Determine the (x, y) coordinate at the center of the cell enclosing the given text.  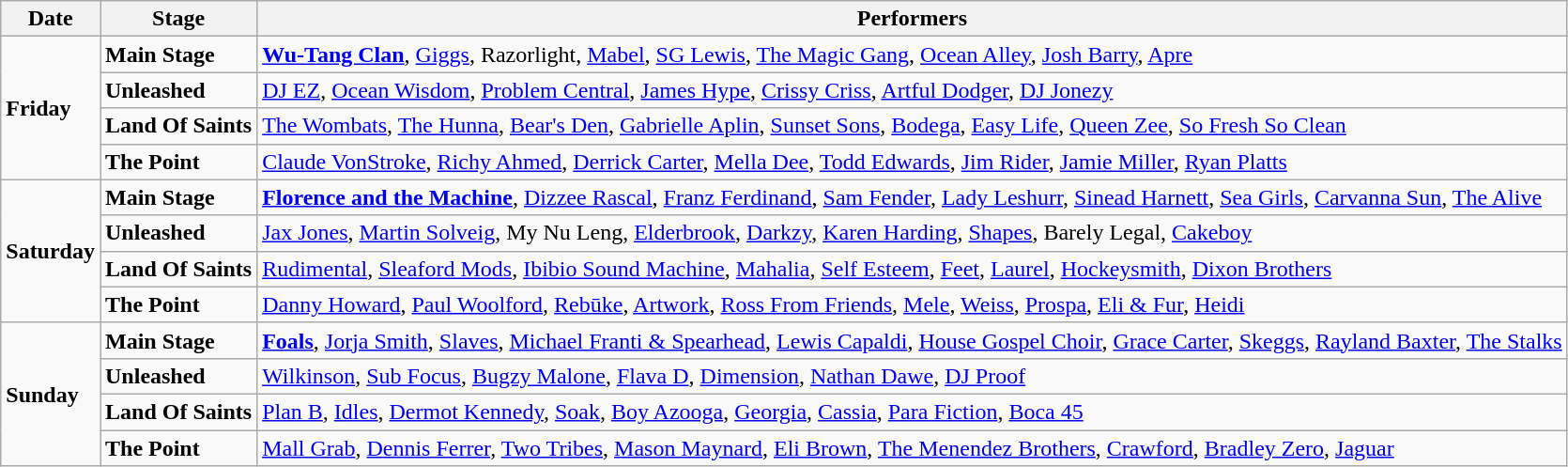
Florence and the Machine, Dizzee Rascal, Franz Ferdinand, Sam Fender, Lady Leshurr, Sinead Harnett, Sea Girls, Carvanna Sun, The Alive (913, 197)
Mall Grab, Dennis Ferrer, Two Tribes, Mason Maynard, Eli Brown, The Menendez Brothers, Crawford, Bradley Zero, Jaguar (913, 448)
Sunday (51, 394)
Friday (51, 108)
Date (51, 19)
DJ EZ, Ocean Wisdom, Problem Central, James Hype, Crissy Criss, Artful Dodger, DJ Jonezy (913, 90)
Danny Howard, Paul Woolford, Rebūke, Artwork, Ross From Friends, Mele, Weiss, Prospa, Eli & Fur, Heidi (913, 304)
Claude VonStroke, Richy Ahmed, Derrick Carter, Mella Dee, Todd Edwards, Jim Rider, Jamie Miller, Ryan Platts (913, 162)
Wilkinson, Sub Focus, Bugzy Malone, Flava D, Dimension, Nathan Dawe, DJ Proof (913, 376)
Rudimental, Sleaford Mods, Ibibio Sound Machine, Mahalia, Self Esteem, Feet, Laurel, Hockeysmith, Dixon Brothers (913, 269)
Stage (178, 19)
Plan B, Idles, Dermot Kennedy, Soak, Boy Azooga, Georgia, Cassia, Para Fiction, Boca 45 (913, 412)
The Wombats, The Hunna, Bear's Den, Gabrielle Aplin, Sunset Sons, Bodega, Easy Life, Queen Zee, So Fresh So Clean (913, 126)
Wu-Tang Clan, Giggs, Razorlight, Mabel, SG Lewis, The Magic Gang, Ocean Alley, Josh Barry, Apre (913, 54)
Saturday (51, 251)
Performers (913, 19)
Foals, Jorja Smith, Slaves, Michael Franti & Spearhead, Lewis Capaldi, House Gospel Choir, Grace Carter, Skeggs, Rayland Baxter, The Stalks (913, 340)
Jax Jones, Martin Solveig, My Nu Leng, Elderbrook, Darkzy, Karen Harding, Shapes, Barely Legal, Cakeboy (913, 233)
